Output the (x, y) coordinate of the center of the cell containing the given text.  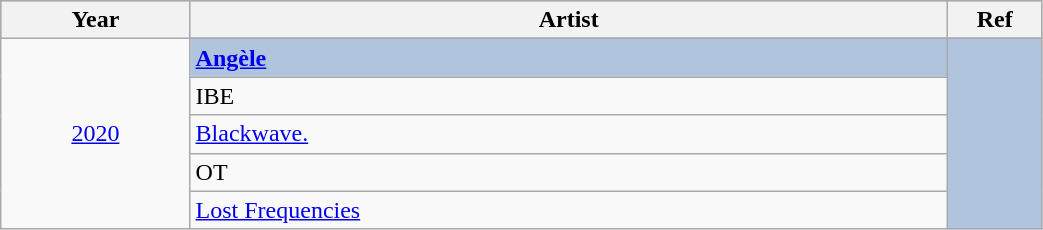
2020 (96, 134)
OT (568, 172)
Angèle (568, 58)
Lost Frequencies (568, 210)
Year (96, 20)
Artist (568, 20)
IBE (568, 96)
Ref (994, 20)
Blackwave. (568, 134)
